Output the [X, Y] coordinate of the center of the cell containing the given text.  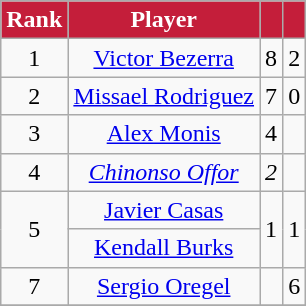
Rank [34, 20]
Kendall Burks [164, 248]
0 [294, 96]
Javier Casas [164, 210]
6 [294, 286]
Missael Rodriguez [164, 96]
Alex Monis [164, 134]
Sergio Oregel [164, 286]
5 [34, 229]
Victor Bezerra [164, 58]
8 [272, 58]
Chinonso Offor [164, 172]
Player [164, 20]
3 [34, 134]
